Scan for the cell matching the given text and deliver its (X, Y) coordinate at center. 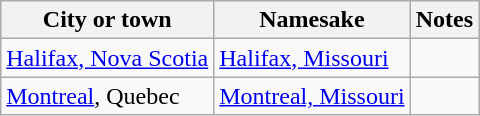
Namesake (312, 20)
Notes (444, 20)
City or town (108, 20)
Halifax, Nova Scotia (108, 58)
Halifax, Missouri (312, 58)
Montreal, Quebec (108, 96)
Montreal, Missouri (312, 96)
